Return [x, y] of the center of cell containing provided text 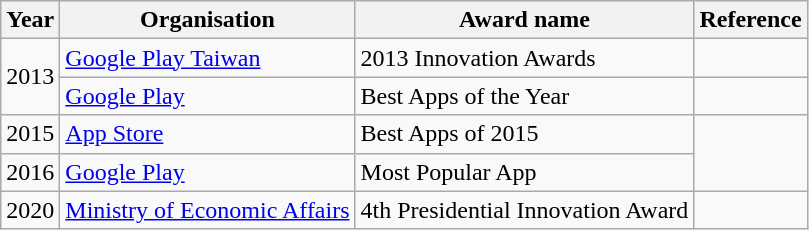
2020 [30, 210]
Reference [750, 20]
2013 [30, 77]
Ministry of Economic Affairs [208, 210]
2015 [30, 134]
2013 Innovation Awards [524, 58]
Best Apps of the Year [524, 96]
Best Apps of 2015 [524, 134]
Award name [524, 20]
2016 [30, 172]
Google Play Taiwan [208, 58]
App Store [208, 134]
Most Popular App [524, 172]
Year [30, 20]
4th Presidential Innovation Award [524, 210]
Organisation [208, 20]
